Extract the (x, y) coordinate from the center of the cell holding the provided text.  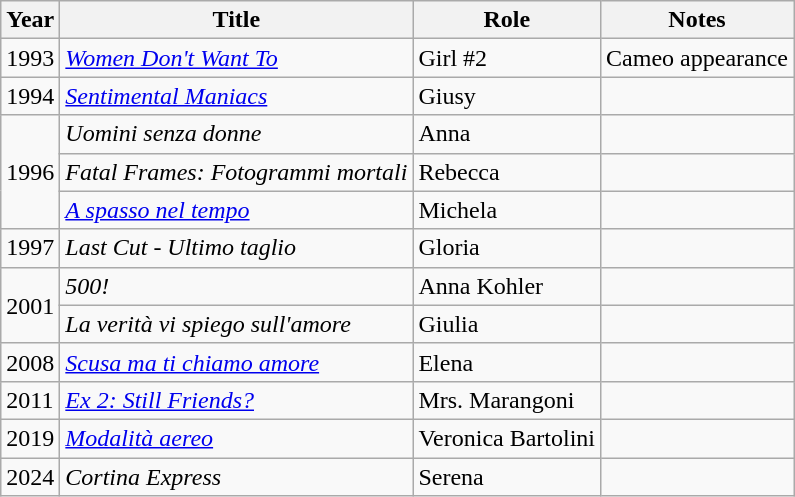
500! (236, 286)
Anna (507, 134)
Cameo appearance (698, 58)
Year (30, 20)
Giusy (507, 96)
2019 (30, 438)
Serena (507, 477)
2024 (30, 477)
Modalità aereo (236, 438)
Girl #2 (507, 58)
La verità vi spiego sull'amore (236, 324)
Gloria (507, 248)
1997 (30, 248)
Michela (507, 210)
Role (507, 20)
Mrs. Marangoni (507, 400)
1994 (30, 96)
1996 (30, 172)
1993 (30, 58)
Title (236, 20)
Women Don't Want To (236, 58)
Fatal Frames: Fotogrammi mortali (236, 172)
2008 (30, 362)
Anna Kohler (507, 286)
2011 (30, 400)
Notes (698, 20)
Scusa ma ti chiamo amore (236, 362)
Cortina Express (236, 477)
A spasso nel tempo (236, 210)
Veronica Bartolini (507, 438)
Last Cut - Ultimo taglio (236, 248)
2001 (30, 305)
Giulia (507, 324)
Rebecca (507, 172)
Elena (507, 362)
Sentimental Maniacs (236, 96)
Ex 2: Still Friends? (236, 400)
Uomini senza donne (236, 134)
